Search for the cell housing the specified text and yield its (x, y) center coordinate. 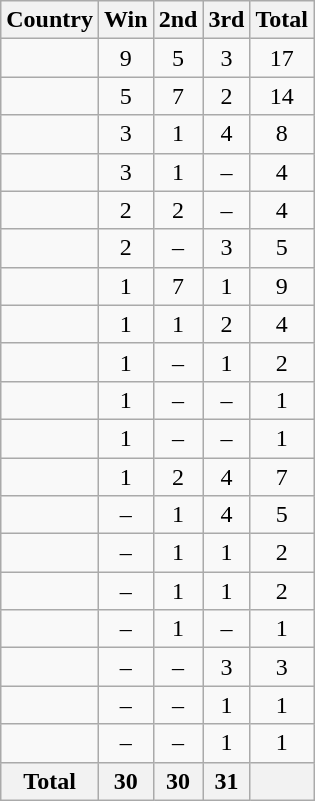
Country (50, 20)
8 (282, 134)
2nd (178, 20)
17 (282, 58)
Win (126, 20)
31 (226, 781)
14 (282, 96)
3rd (226, 20)
